Identify which cell holds the provided text, then report its (x, y) central coordinate. 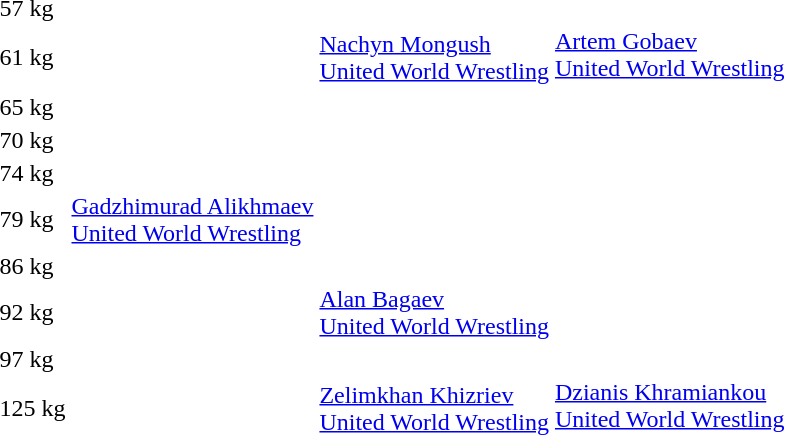
Gadzhimurad AlikhmaevUnited World Wrestling (192, 220)
Nachyn MongushUnited World Wrestling (434, 58)
Alan BagaevUnited World Wrestling (434, 312)
